For the text-containing cell, return its midpoint in (x, y) coordinate format. 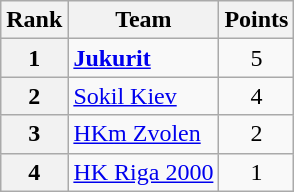
Team (144, 20)
Jukurit (144, 58)
Sokil Kiev (144, 96)
HKm Zvolen (144, 134)
5 (256, 58)
HK Riga 2000 (144, 172)
3 (34, 134)
Rank (34, 20)
Points (256, 20)
